Output the [X, Y] coordinate of the center of the cell containing the given text.  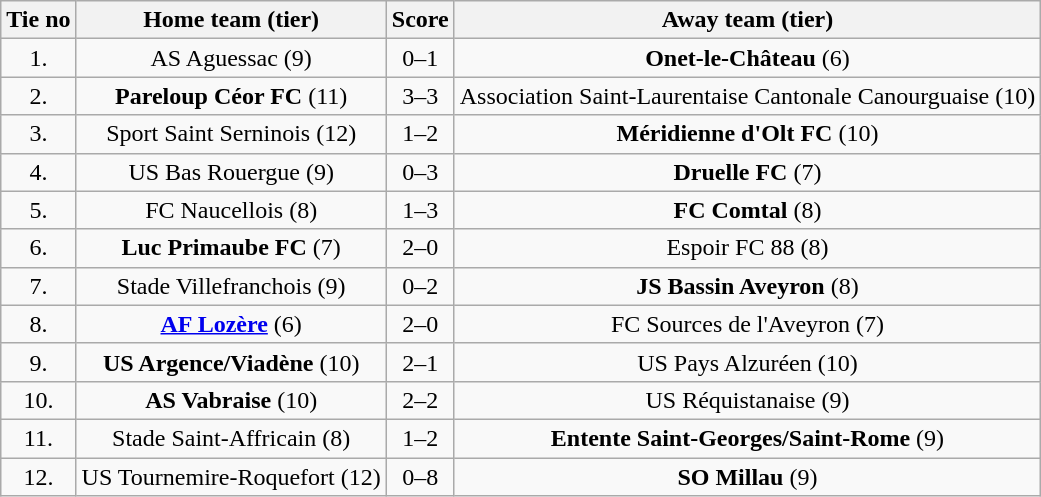
US Pays Alzuréen (10) [747, 362]
5. [38, 210]
Stade Saint-Affricain (8) [231, 438]
3–3 [420, 96]
0–2 [420, 286]
0–8 [420, 477]
12. [38, 477]
US Argence/Viadène (10) [231, 362]
Entente Saint-Georges/Saint-Rome (9) [747, 438]
Stade Villefranchois (9) [231, 286]
Tie no [38, 20]
2–2 [420, 400]
0–1 [420, 58]
SO Millau (9) [747, 477]
6. [38, 248]
AS Aguessac (9) [231, 58]
1. [38, 58]
7. [38, 286]
US Tournemire-Roquefort (12) [231, 477]
11. [38, 438]
Pareloup Céor FC (11) [231, 96]
FC Comtal (8) [747, 210]
0–3 [420, 172]
Espoir FC 88 (8) [747, 248]
2. [38, 96]
FC Sources de l'Aveyron (7) [747, 324]
8. [38, 324]
Méridienne d'Olt FC (10) [747, 134]
JS Bassin Aveyron (8) [747, 286]
US Bas Rouergue (9) [231, 172]
FC Naucellois (8) [231, 210]
3. [38, 134]
Sport Saint Serninois (12) [231, 134]
Druelle FC (7) [747, 172]
2–1 [420, 362]
1–3 [420, 210]
Away team (tier) [747, 20]
4. [38, 172]
10. [38, 400]
US Réquistanaise (9) [747, 400]
Luc Primaube FC (7) [231, 248]
AF Lozère (6) [231, 324]
Association Saint-Laurentaise Cantonale Canourguaise (10) [747, 96]
Score [420, 20]
Home team (tier) [231, 20]
AS Vabraise (10) [231, 400]
Onet-le-Château (6) [747, 58]
9. [38, 362]
